Scan for the cell matching the given text and deliver its (x, y) coordinate at center. 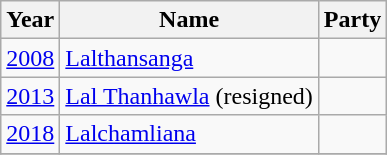
Lalchamliana (190, 134)
2008 (30, 58)
Lal Thanhawla (resigned) (190, 96)
Name (190, 20)
2013 (30, 96)
2018 (30, 134)
Party (352, 20)
Lalthansanga (190, 58)
Year (30, 20)
